Detect which cell encompasses the target text, then output its [x, y] center coordinate. 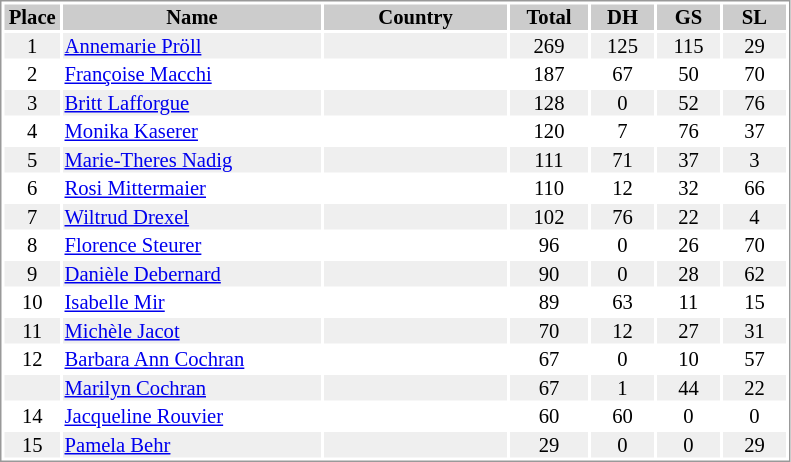
Wiltrud Drexel [192, 217]
Isabelle Mir [192, 303]
Total [549, 17]
110 [549, 189]
115 [688, 46]
62 [754, 274]
Danièle Debernard [192, 274]
Monika Kaserer [192, 131]
Jacqueline Rouvier [192, 417]
31 [754, 331]
Marilyn Cochran [192, 388]
269 [549, 46]
120 [549, 131]
Name [192, 17]
52 [688, 103]
Barbara Ann Cochran [192, 359]
111 [549, 160]
50 [688, 75]
9 [32, 274]
Annemarie Pröll [192, 46]
66 [754, 189]
14 [32, 417]
96 [549, 245]
128 [549, 103]
SL [754, 17]
Britt Lafforgue [192, 103]
89 [549, 303]
5 [32, 160]
Françoise Macchi [192, 75]
102 [549, 217]
Rosi Mittermaier [192, 189]
32 [688, 189]
6 [32, 189]
Marie-Theres Nadig [192, 160]
28 [688, 274]
2 [32, 75]
71 [622, 160]
90 [549, 274]
27 [688, 331]
Place [32, 17]
Michèle Jacot [192, 331]
125 [622, 46]
44 [688, 388]
187 [549, 75]
Country [416, 17]
8 [32, 245]
Pamela Behr [192, 445]
26 [688, 245]
63 [622, 303]
DH [622, 17]
Florence Steurer [192, 245]
57 [754, 359]
GS [688, 17]
